Detect which cell encompasses the target text, then output its (X, Y) center coordinate. 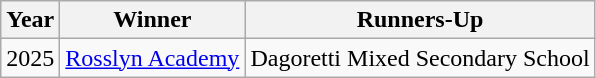
2025 (30, 58)
Dagoretti Mixed Secondary School (420, 58)
Rosslyn Academy (152, 58)
Runners-Up (420, 20)
Winner (152, 20)
Year (30, 20)
